Return [X, Y] of the center of cell containing provided text 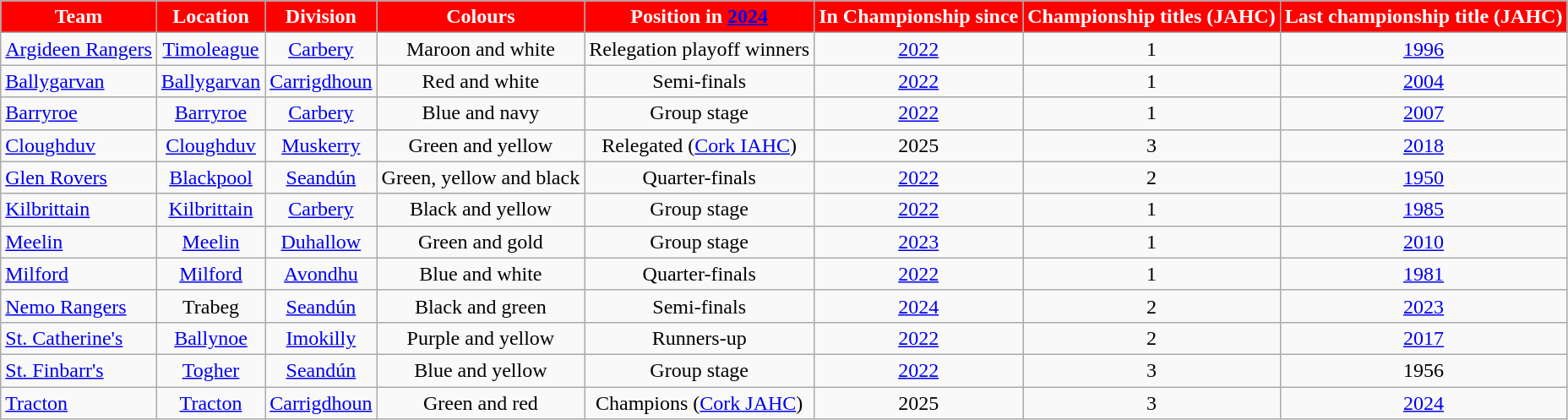
Location [210, 17]
Trabeg [210, 306]
Runners-up [700, 338]
Avondhu [321, 274]
Blue and yellow [481, 370]
Relegated (Cork IAHC) [700, 145]
2007 [1424, 113]
Blue and white [481, 274]
Green and gold [481, 242]
Ballynoe [210, 338]
Maroon and white [481, 49]
Togher [210, 370]
Last championship title (JAHC) [1424, 17]
Blackpool [210, 177]
Relegation playoff winners [700, 49]
Muskerry [321, 145]
Purple and yellow [481, 338]
Green and yellow [481, 145]
2018 [1424, 145]
Nemo Rangers [79, 306]
1985 [1424, 210]
1950 [1424, 177]
Timoleague [210, 49]
2004 [1424, 81]
Red and white [481, 81]
Green, yellow and black [481, 177]
St. Finbarr's [79, 370]
1996 [1424, 49]
Duhallow [321, 242]
Blue and navy [481, 113]
Green and red [481, 403]
2017 [1424, 338]
2010 [1424, 242]
In Championship since [919, 17]
1981 [1424, 274]
St. Catherine's [79, 338]
Colours [481, 17]
Division [321, 17]
Position in 2024 [700, 17]
Black and yellow [481, 210]
1956 [1424, 370]
Black and green [481, 306]
Glen Rovers [79, 177]
Imokilly [321, 338]
Argideen Rangers [79, 49]
Team [79, 17]
Champions (Cork JAHC) [700, 403]
Championship titles (JAHC) [1151, 17]
